Scan for the cell matching the given text and deliver its [X, Y] coordinate at center. 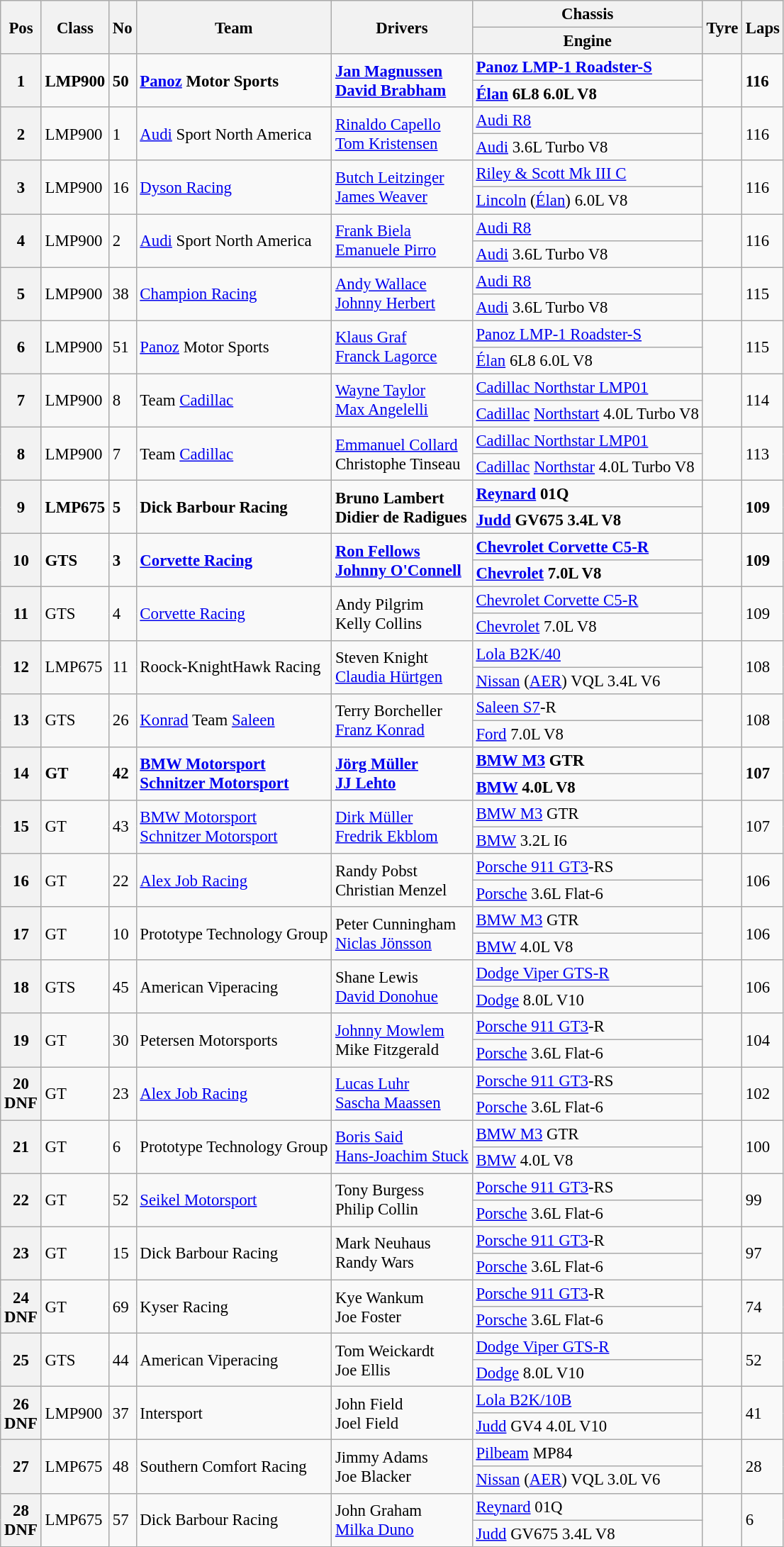
Terry Borcheller Franz Konrad [403, 720]
12 [21, 666]
Intersport [234, 1414]
Roock-KnightHawk Racing [234, 666]
Randy Pobst Christian Menzel [403, 881]
17 [21, 933]
Dyson Racing [234, 187]
9 [21, 508]
Riley & Scott Mk III C [587, 174]
Champion Racing [234, 294]
Tyre [722, 27]
Wayne Taylor Max Angelelli [403, 400]
Chassis [587, 14]
Southern Comfort Racing [234, 1466]
Team [234, 27]
97 [763, 1253]
Saleen S7-R [587, 707]
Lincoln (Élan) 6.0L V8 [587, 201]
43 [123, 827]
Shane Lewis David Donohue [403, 987]
Engine [587, 41]
27 [21, 1466]
100 [763, 1147]
14 [21, 774]
99 [763, 1200]
24DNF [21, 1306]
Seikel Motorsport [234, 1200]
John Field Joel Field [403, 1414]
Steven Knight Claudia Hürtgen [403, 666]
John Graham Milka Duno [403, 1520]
102 [763, 1093]
Cadillac Northstar 4.0L Turbo V8 [587, 467]
50 [123, 81]
30 [123, 1041]
Nissan (AER) VQL 3.0L V6 [587, 1480]
Laps [763, 27]
Tony Burgess Philip Collin [403, 1200]
21 [21, 1147]
BMW 3.2L I6 [587, 840]
Frank Biela Emanuele Pirro [403, 241]
45 [123, 987]
Jörg Müller JJ Lehto [403, 774]
Jimmy Adams Joe Blacker [403, 1466]
Tom Weickardt Joe Ellis [403, 1360]
Class [75, 27]
Petersen Motorsports [234, 1041]
Andy Pilgrim Kelly Collins [403, 614]
Mark Neuhaus Randy Wars [403, 1253]
Andy Wallace Johnny Herbert [403, 294]
Bruno Lambert Didier de Radigues [403, 508]
Drivers [403, 27]
Ron Fellows Johnny O'Connell [403, 560]
No [123, 27]
26 [123, 720]
26DNF [21, 1414]
20DNF [21, 1093]
Peter Cunningham Niclas Jönsson [403, 933]
Cadillac Northstart 4.0L Turbo V8 [587, 414]
69 [123, 1306]
28DNF [21, 1520]
Nissan (AER) VQL 3.4L V6 [587, 681]
Rinaldo Capello Tom Kristensen [403, 133]
48 [123, 1466]
51 [123, 347]
Kye Wankum Joe Foster [403, 1306]
57 [123, 1520]
113 [763, 454]
Jan Magnussen David Brabham [403, 81]
Konrad Team Saleen [234, 720]
Pos [21, 27]
Emmanuel Collard Christophe Tinseau [403, 454]
19 [21, 1041]
Klaus Graf Franck Lagorce [403, 347]
Dirk Müller Fredrik Ekblom [403, 827]
Butch Leitzinger James Weaver [403, 187]
Lucas Luhr Sascha Maassen [403, 1093]
13 [21, 720]
41 [763, 1414]
18 [21, 987]
74 [763, 1306]
104 [763, 1041]
42 [123, 774]
Pilbeam MP84 [587, 1453]
37 [123, 1414]
44 [123, 1360]
Boris Said Hans-Joachim Stuck [403, 1147]
38 [123, 294]
Kyser Racing [234, 1306]
Lola B2K/10B [587, 1400]
Ford 7.0L V8 [587, 734]
Lola B2K/40 [587, 654]
114 [763, 400]
28 [763, 1466]
Johnny Mowlem Mike Fitzgerald [403, 1041]
25 [21, 1360]
Judd GV4 4.0L V10 [587, 1426]
